Capture the cell that displays the provided text and extract its (x, y) central coordinate. 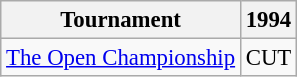
1994 (268, 20)
Tournament (121, 20)
The Open Championship (121, 58)
CUT (268, 58)
